Capture the cell that displays the provided text and extract its (X, Y) central coordinate. 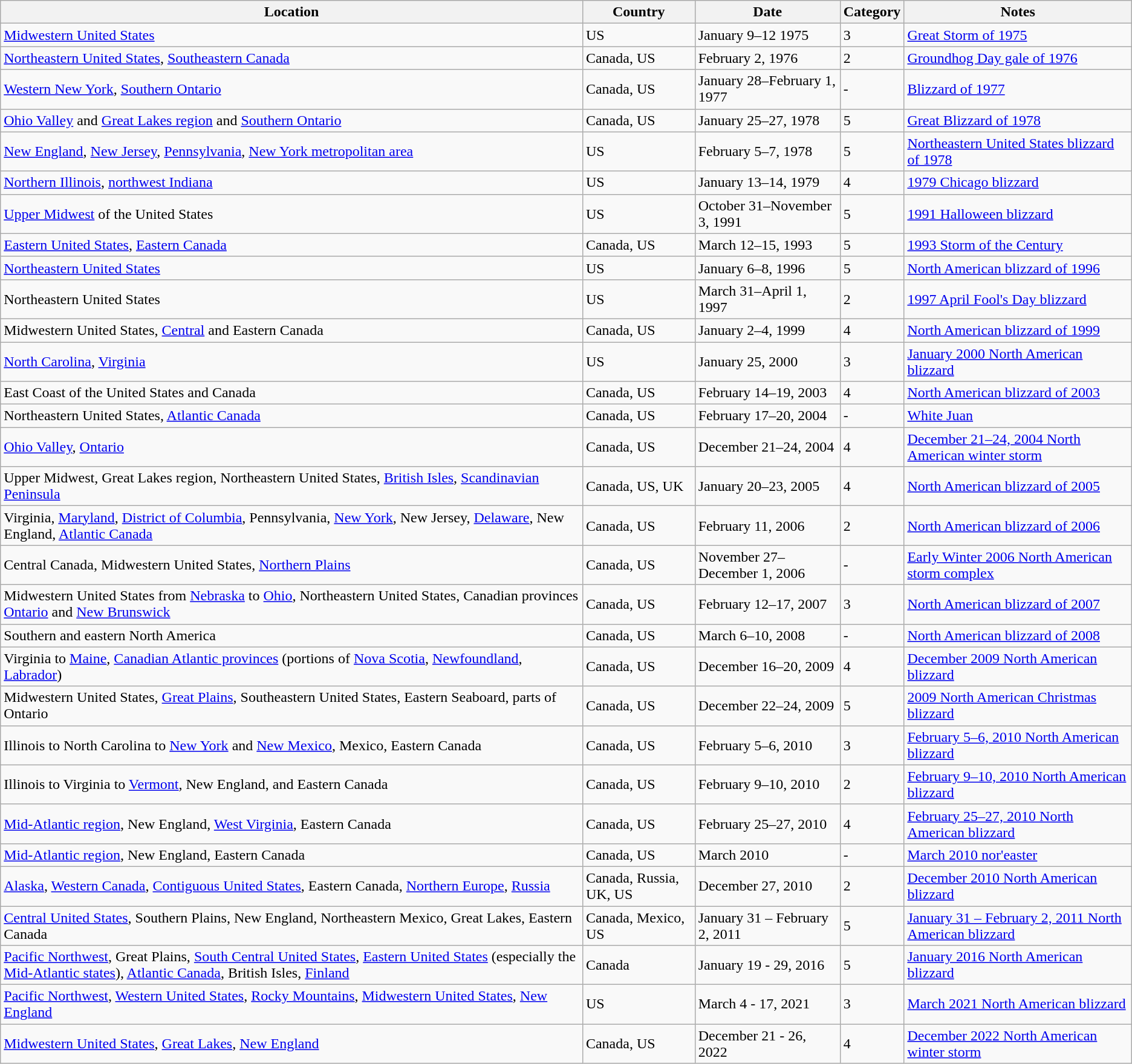
North American blizzard of 2003 (1018, 393)
December 21–24, 2004 (767, 447)
January 9–12 1975 (767, 35)
Date (767, 12)
January 20–23, 2005 (767, 486)
Midwestern United States, Great Plains, Southeastern United States, Eastern Seaboard, parts of Ontario (291, 706)
1997 April Fool's Day blizzard (1018, 299)
January 13–14, 1979 (767, 183)
December 27, 2010 (767, 886)
February 17–20, 2004 (767, 416)
Blizzard of 1977 (1018, 89)
Country (639, 12)
Virginia to Maine, Canadian Atlantic provinces (portions of Nova Scotia, Newfoundland, Labrador) (291, 666)
Upper Midwest, Great Lakes region, Northeastern United States, British Isles, Scandinavian Peninsula (291, 486)
February 2, 1976 (767, 58)
February 5–6, 2010 North American blizzard (1018, 745)
February 5–6, 2010 (767, 745)
January 28–February 1, 1977 (767, 89)
December 21 - 26, 2022 (767, 1043)
1979 Chicago blizzard (1018, 183)
Upper Midwest of the United States (291, 214)
Ohio Valley and Great Lakes region and Southern Ontario (291, 120)
January 25–27, 1978 (767, 120)
New England, New Jersey, Pennsylvania, New York metropolitan area (291, 151)
March 4 - 17, 2021 (767, 1005)
January 2–4, 1999 (767, 330)
December 2022 North American winter storm (1018, 1043)
Central United States, Southern Plains, New England, Northeastern Mexico, Great Lakes, Eastern Canada (291, 925)
Western New York, Southern Ontario (291, 89)
North American blizzard of 2005 (1018, 486)
Great Storm of 1975 (1018, 35)
February 25–27, 2010 (767, 823)
February 11, 2006 (767, 526)
March 2021 North American blizzard (1018, 1005)
Early Winter 2006 North American storm complex (1018, 565)
March 2010 nor'easter (1018, 855)
North Carolina, Virginia (291, 362)
Canada (639, 965)
Category (872, 12)
January 6–8, 1996 (767, 268)
1993 Storm of the Century (1018, 245)
February 14–19, 2003 (767, 393)
February 9–10, 2010 (767, 785)
North American blizzard of 2007 (1018, 605)
December 21–24, 2004 North American winter storm (1018, 447)
Great Blizzard of 1978 (1018, 120)
Northeastern United States, Southeastern Canada (291, 58)
Mid-Atlantic region, New England, West Virginia, Eastern Canada (291, 823)
Illinois to Virginia to Vermont, New England, and Eastern Canada (291, 785)
White Juan (1018, 416)
February 25–27, 2010 North American blizzard (1018, 823)
January 2000 North American blizzard (1018, 362)
2009 North American Christmas blizzard (1018, 706)
March 6–10, 2008 (767, 635)
March 31–April 1, 1997 (767, 299)
North American blizzard of 1996 (1018, 268)
1991 Halloween blizzard (1018, 214)
November 27–December 1, 2006 (767, 565)
February 9–10, 2010 North American blizzard (1018, 785)
Midwestern United States (291, 35)
January 31 – February 2, 2011 North American blizzard (1018, 925)
Eastern United States, Eastern Canada (291, 245)
North American blizzard of 1999 (1018, 330)
Northeastern United States, Atlantic Canada (291, 416)
December 16–20, 2009 (767, 666)
Pacific Northwest, Western United States, Rocky Mountains, Midwestern United States, New England (291, 1005)
January 19 - 29, 2016 (767, 965)
Canada, Russia, UK, US (639, 886)
Ohio Valley, Ontario (291, 447)
Canada, US, UK (639, 486)
Alaska, Western Canada, Contiguous United States, Eastern Canada, Northern Europe, Russia (291, 886)
Midwestern United States, Great Lakes, New England (291, 1043)
March 2010 (767, 855)
December 22–24, 2009 (767, 706)
October 31–November 3, 1991 (767, 214)
North American blizzard of 2008 (1018, 635)
North American blizzard of 2006 (1018, 526)
Midwestern United States, Central and Eastern Canada (291, 330)
Illinois to North Carolina to New York and New Mexico, Mexico, Eastern Canada (291, 745)
Virginia, Maryland, District of Columbia, Pennsylvania, New York, New Jersey, Delaware, New England, Atlantic Canada (291, 526)
February 12–17, 2007 (767, 605)
East Coast of the United States and Canada (291, 393)
Central Canada, Midwestern United States, Northern Plains (291, 565)
Location (291, 12)
February 5–7, 1978 (767, 151)
Groundhog Day gale of 1976 (1018, 58)
January 31 – February 2, 2011 (767, 925)
December 2009 North American blizzard (1018, 666)
March 12–15, 1993 (767, 245)
Mid-Atlantic region, New England, Eastern Canada (291, 855)
Canada, Mexico, US (639, 925)
Notes (1018, 12)
January 2016 North American blizzard (1018, 965)
Midwestern United States from Nebraska to Ohio, Northeastern United States, Canadian provinces Ontario and New Brunswick (291, 605)
December 2010 North American blizzard (1018, 886)
Northern Illinois, northwest Indiana (291, 183)
Northeastern United States blizzard of 1978 (1018, 151)
Southern and eastern North America (291, 635)
January 25, 2000 (767, 362)
